From the cell containing the given text, extract its center point as (x, y) coordinate. 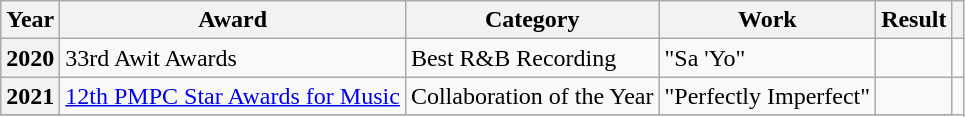
2020 (30, 58)
Award (233, 20)
Category (532, 20)
33rd Awit Awards (233, 58)
Best R&B Recording (532, 58)
12th PMPC Star Awards for Music (233, 96)
Year (30, 20)
2021 (30, 96)
Work (768, 20)
"Perfectly Imperfect" (768, 96)
Collaboration of the Year (532, 96)
Result (914, 20)
"Sa 'Yo" (768, 58)
